Scan for the cell matching the given text and deliver its (x, y) coordinate at center. 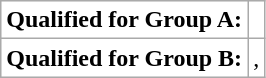
Qualified for Group A: (124, 20)
, (256, 58)
Qualified for Group B: (124, 58)
